Search for the cell housing the specified text and yield its [x, y] center coordinate. 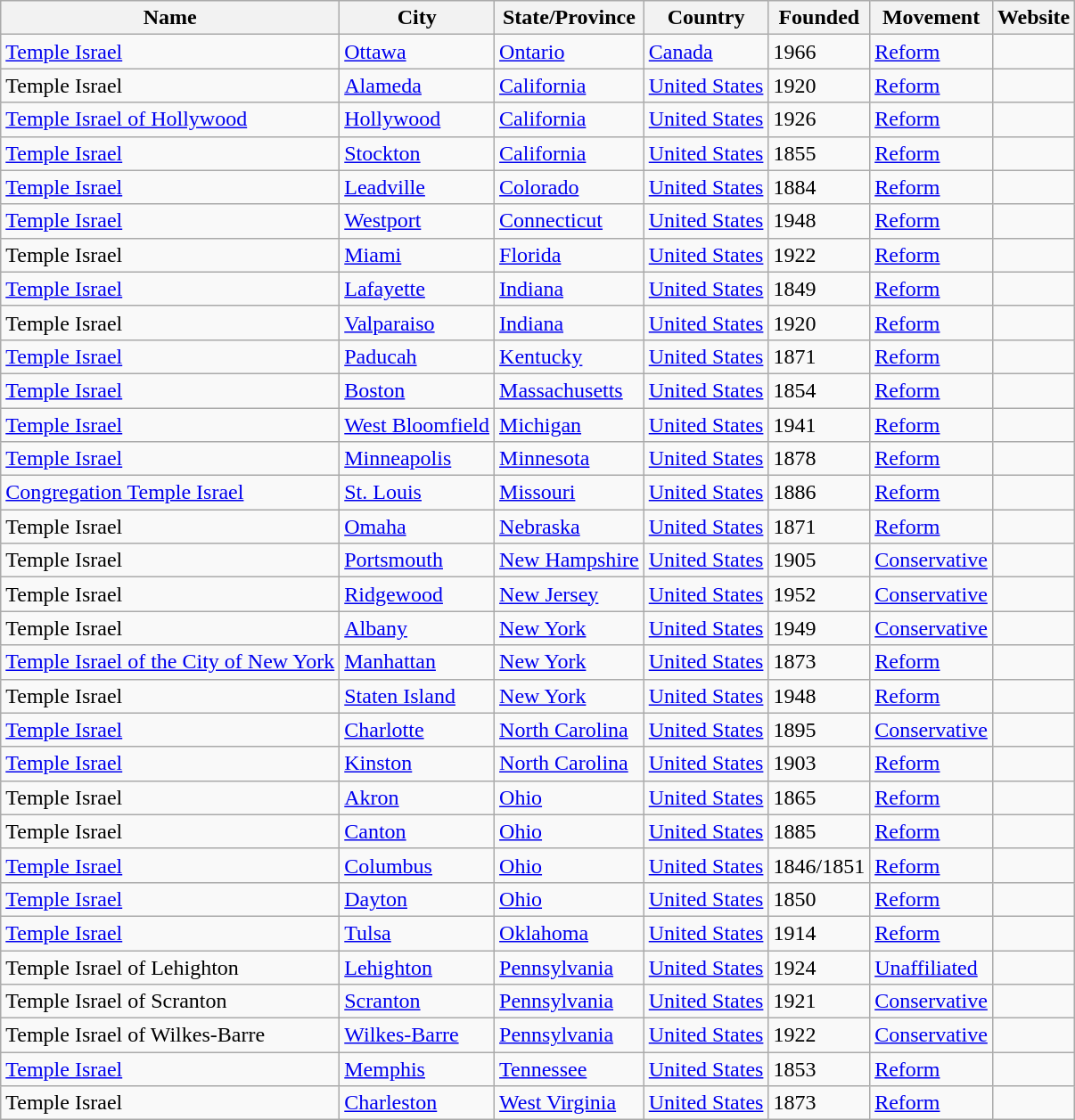
1921 [819, 1001]
Staten Island [417, 696]
1903 [819, 764]
Nebraska [570, 527]
Memphis [417, 1069]
Charlotte [417, 730]
1924 [819, 967]
Boston [417, 390]
1905 [819, 560]
Connecticut [570, 221]
Minneapolis [417, 459]
1949 [819, 628]
Colorado [570, 187]
1853 [819, 1069]
Valparaiso [417, 323]
1884 [819, 187]
Congregation Temple Israel [170, 493]
1854 [819, 390]
Portsmouth [417, 560]
Wilkes-Barre [417, 1035]
Columbus [417, 865]
Leadville [417, 187]
Michigan [570, 425]
Akron [417, 797]
1914 [819, 933]
Canton [417, 831]
West Virginia [570, 1103]
1952 [819, 594]
Dayton [417, 899]
1886 [819, 493]
Stockton [417, 153]
Oklahoma [570, 933]
Kentucky [570, 356]
Temple Israel of the City of New York [170, 662]
Missouri [570, 493]
Miami [417, 255]
1865 [819, 797]
Charleston [417, 1103]
Westport [417, 221]
New Hampshire [570, 560]
Tulsa [417, 933]
Ottawa [417, 52]
1849 [819, 289]
1885 [819, 831]
1850 [819, 899]
Paducah [417, 356]
Temple Israel of Scranton [170, 1001]
1966 [819, 52]
Hollywood [417, 119]
Unaffiliated [931, 967]
Minnesota [570, 459]
Ridgewood [417, 594]
Founded [819, 18]
St. Louis [417, 493]
Lehighton [417, 967]
Florida [570, 255]
Name [170, 18]
Alameda [417, 86]
1895 [819, 730]
1855 [819, 153]
Country [706, 18]
Canada [706, 52]
1878 [819, 459]
Temple Israel of Hollywood [170, 119]
Kinston [417, 764]
Albany [417, 628]
1846/1851 [819, 865]
Website [1033, 18]
Massachusetts [570, 390]
1941 [819, 425]
Temple Israel of Lehighton [170, 967]
City [417, 18]
State/Province [570, 18]
Omaha [417, 527]
Scranton [417, 1001]
Temple Israel of Wilkes-Barre [170, 1035]
Movement [931, 18]
Lafayette [417, 289]
Ontario [570, 52]
New Jersey [570, 594]
1926 [819, 119]
Manhattan [417, 662]
West Bloomfield [417, 425]
Tennessee [570, 1069]
